Pinpoint the cell where the given text exists, returning its (X, Y) midpoint coordinate. 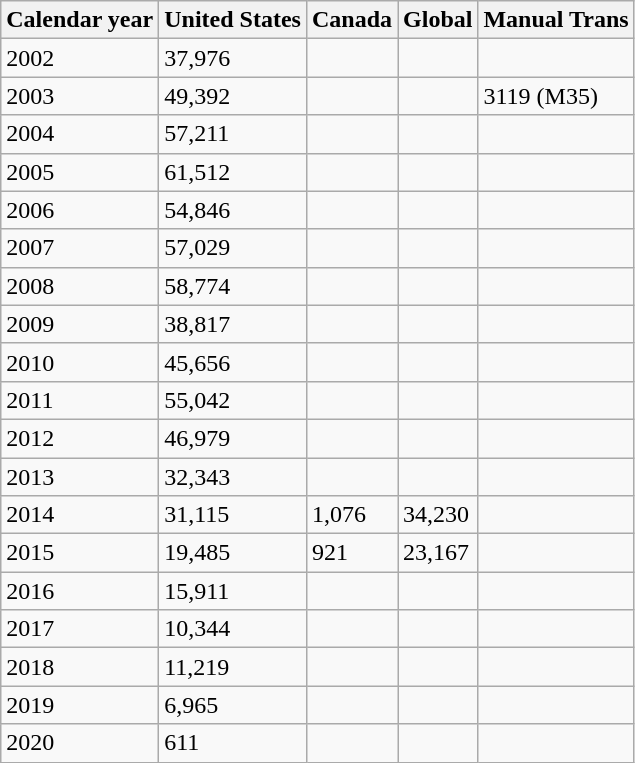
6,965 (233, 705)
2008 (80, 286)
2019 (80, 705)
45,656 (233, 362)
2009 (80, 324)
2018 (80, 667)
2011 (80, 400)
2017 (80, 629)
55,042 (233, 400)
Canada (352, 20)
Manual Trans (556, 20)
2012 (80, 438)
2002 (80, 58)
921 (352, 553)
54,846 (233, 210)
15,911 (233, 591)
2016 (80, 591)
2010 (80, 362)
61,512 (233, 172)
57,211 (233, 134)
1,076 (352, 515)
2004 (80, 134)
10,344 (233, 629)
23,167 (438, 553)
2006 (80, 210)
58,774 (233, 286)
3119 (M35) (556, 96)
38,817 (233, 324)
11,219 (233, 667)
Calendar year (80, 20)
Global (438, 20)
32,343 (233, 477)
2003 (80, 96)
49,392 (233, 96)
611 (233, 743)
19,485 (233, 553)
57,029 (233, 248)
2020 (80, 743)
37,976 (233, 58)
2015 (80, 553)
34,230 (438, 515)
United States (233, 20)
46,979 (233, 438)
2005 (80, 172)
2014 (80, 515)
31,115 (233, 515)
2007 (80, 248)
2013 (80, 477)
